Pinpoint the cell where the given text exists, returning its (x, y) midpoint coordinate. 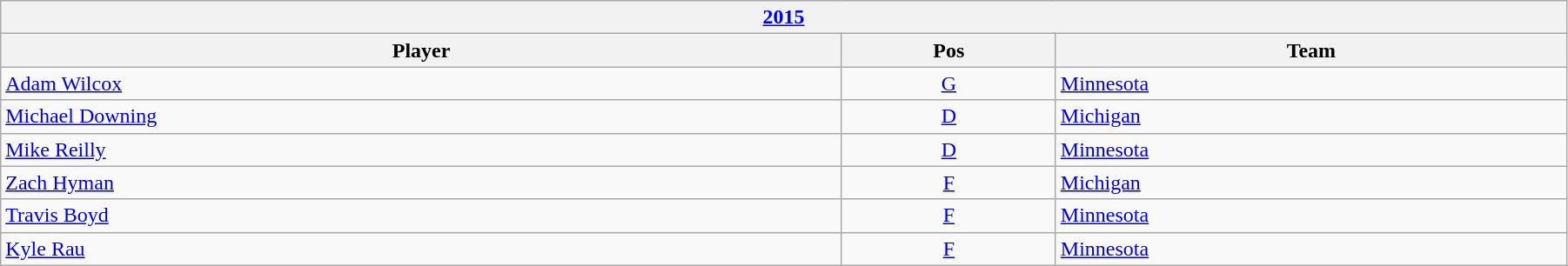
2015 (784, 17)
Kyle Rau (421, 249)
Pos (948, 50)
Adam Wilcox (421, 83)
Michael Downing (421, 116)
Travis Boyd (421, 216)
Team (1310, 50)
Player (421, 50)
Mike Reilly (421, 150)
G (948, 83)
Zach Hyman (421, 183)
